Scan for the cell matching the given text and deliver its (X, Y) coordinate at center. 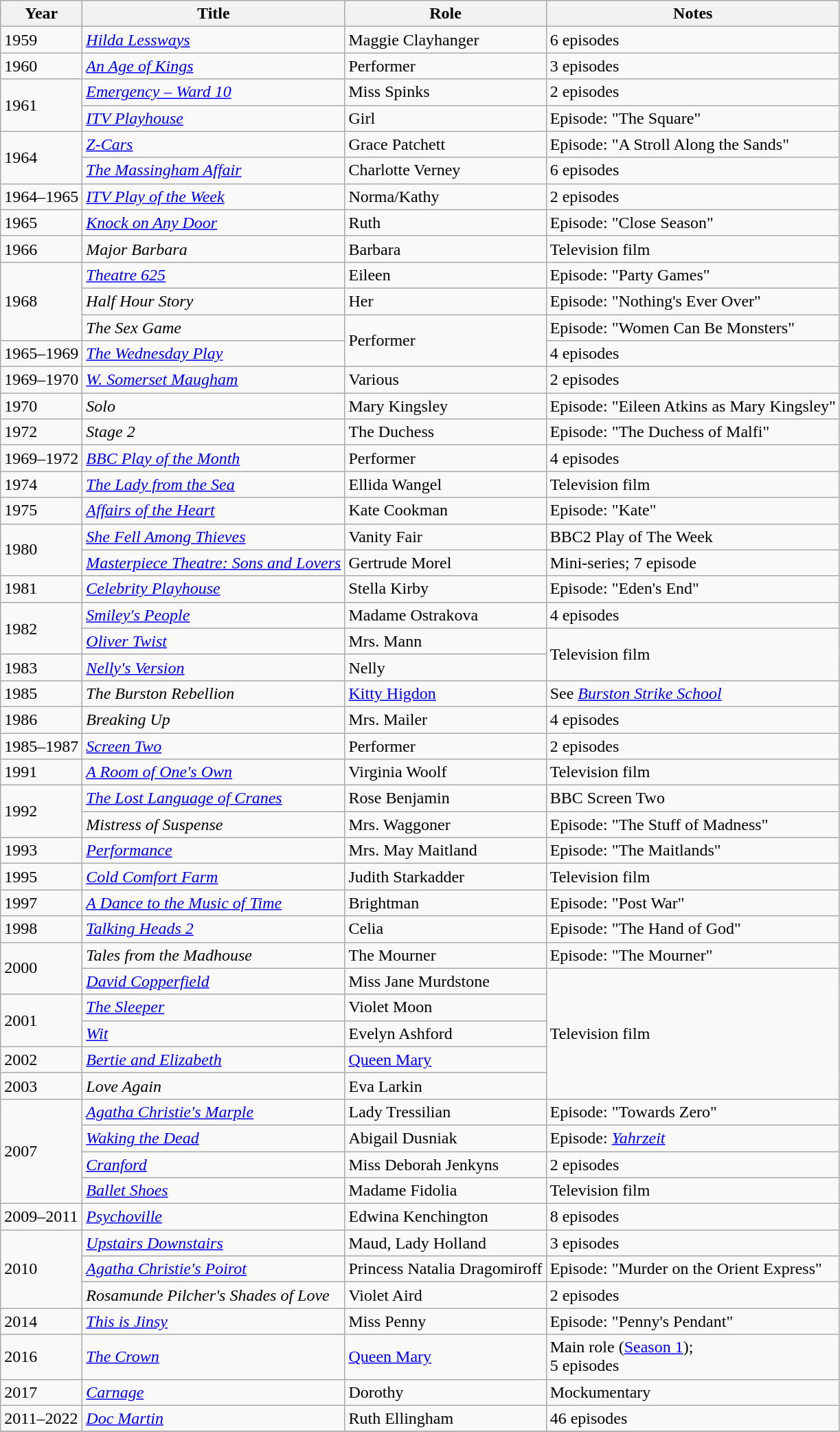
46 episodes (692, 1418)
Masterpiece Theatre: Sons and Lovers (214, 563)
1972 (41, 432)
Violet Aird (445, 1295)
Major Barbara (214, 249)
ITV Play of the Week (214, 197)
Title (214, 14)
Episode: "Post War" (692, 903)
She Fell Among Thieves (214, 537)
An Age of Kings (214, 66)
1992 (41, 812)
Role (445, 14)
1965 (41, 223)
The Sex Game (214, 328)
Episode: "Murder on the Orient Express" (692, 1269)
Episode: "Kate" (692, 511)
The Mourner (445, 955)
Her (445, 301)
Love Again (214, 1086)
1998 (41, 929)
2016 (41, 1356)
Episode: "The Square" (692, 118)
ITV Playhouse (214, 118)
Tales from the Madhouse (214, 955)
A Room of One's Own (214, 772)
Breaking Up (214, 719)
1995 (41, 877)
Emergency – Ward 10 (214, 92)
1993 (41, 851)
Episode: "Party Games" (692, 275)
1985 (41, 693)
Various (445, 380)
Talking Heads 2 (214, 929)
Solo (214, 406)
Girl (445, 118)
Ruth Ellingham (445, 1418)
Miss Penny (445, 1321)
BBC Screen Two (692, 798)
1974 (41, 484)
2009–2011 (41, 1217)
Eva Larkin (445, 1086)
1975 (41, 511)
1997 (41, 903)
Smiley's People (214, 615)
2002 (41, 1060)
Maggie Clayhanger (445, 40)
Episode: "Women Can Be Monsters" (692, 328)
A Dance to the Music of Time (214, 903)
Celia (445, 929)
Knock on Any Door (214, 223)
Mistress of Suspense (214, 825)
Edwina Kenchington (445, 1217)
The Massingham Affair (214, 170)
Episode: Yahrzeit (692, 1138)
Evelyn Ashford (445, 1033)
1965–1969 (41, 354)
Abigail Dusniak (445, 1138)
Waking the Dead (214, 1138)
Judith Starkadder (445, 877)
Upstairs Downstairs (214, 1243)
W. Somerset Maugham (214, 380)
1968 (41, 301)
Mrs. May Maitland (445, 851)
Ellida Wangel (445, 484)
BBC Play of the Month (214, 458)
Wit (214, 1033)
Barbara (445, 249)
Episode: "Eden's End" (692, 589)
1969–1972 (41, 458)
Miss Spinks (445, 92)
1986 (41, 719)
Bertie and Elizabeth (214, 1060)
2003 (41, 1086)
Virginia Woolf (445, 772)
Grace Patchett (445, 144)
The Wednesday Play (214, 354)
Celebrity Playhouse (214, 589)
Lady Tressilian (445, 1112)
Violet Moon (445, 1007)
1964 (41, 157)
1982 (41, 628)
Mrs. Mailer (445, 719)
2007 (41, 1151)
Eileen (445, 275)
Oliver Twist (214, 641)
Ballet Shoes (214, 1191)
Half Hour Story (214, 301)
Mini-series; 7 episode (692, 563)
Mrs. Waggoner (445, 825)
2010 (41, 1269)
The Crown (214, 1356)
2017 (41, 1392)
Mrs. Mann (445, 641)
Maud, Lady Holland (445, 1243)
Brightman (445, 903)
Gertrude Morel (445, 563)
2000 (41, 968)
Hilda Lessways (214, 40)
Rose Benjamin (445, 798)
Carnage (214, 1392)
Kitty Higdon (445, 693)
Cold Comfort Farm (214, 877)
Episode: "The Duchess of Malfi" (692, 432)
2011–2022 (41, 1418)
Nelly (445, 667)
Year (41, 14)
Episode: "Penny's Pendant" (692, 1321)
BBC2 Play of The Week (692, 537)
1961 (41, 105)
Psychoville (214, 1217)
Miss Jane Murdstone (445, 981)
Agatha Christie's Poirot (214, 1269)
Episode: "The Hand of God" (692, 929)
1969–1970 (41, 380)
1981 (41, 589)
Episode: "A Stroll Along the Sands" (692, 144)
1964–1965 (41, 197)
The Lady from the Sea (214, 484)
Z-Cars (214, 144)
Nelly's Version (214, 667)
1980 (41, 550)
1966 (41, 249)
Agatha Christie's Marple (214, 1112)
Mary Kingsley (445, 406)
1959 (41, 40)
Stage 2 (214, 432)
The Duchess (445, 432)
Episode: "Towards Zero" (692, 1112)
1983 (41, 667)
Vanity Fair (445, 537)
Episode: "Close Season" (692, 223)
Notes (692, 14)
8 episodes (692, 1217)
Episode: "The Maitlands" (692, 851)
See Burston Strike School (692, 693)
Rosamunde Pilcher's Shades of Love (214, 1295)
Main role (Season 1);5 episodes (692, 1356)
Ruth (445, 223)
Doc Martin (214, 1418)
Charlotte Verney (445, 170)
1985–1987 (41, 746)
Episode: "Eileen Atkins as Mary Kingsley" (692, 406)
Performance (214, 851)
The Burston Rebellion (214, 693)
Miss Deborah Jenkyns (445, 1165)
Madame Fidolia (445, 1191)
1960 (41, 66)
Dorothy (445, 1392)
Mockumentary (692, 1392)
2014 (41, 1321)
Stella Kirby (445, 589)
Screen Two (214, 746)
David Copperfield (214, 981)
Episode: "The Mourner" (692, 955)
Princess Natalia Dragomiroff (445, 1269)
Madame Ostrakova (445, 615)
Theatre 625 (214, 275)
The Sleeper (214, 1007)
This is Jinsy (214, 1321)
1991 (41, 772)
Norma/Kathy (445, 197)
The Lost Language of Cranes (214, 798)
Affairs of the Heart (214, 511)
Kate Cookman (445, 511)
2001 (41, 1020)
Episode: "The Stuff of Madness" (692, 825)
Episode: "Nothing's Ever Over" (692, 301)
Cranford (214, 1165)
1970 (41, 406)
